Find where the given text appears and provide that cell's center as (X, Y) coordinate. 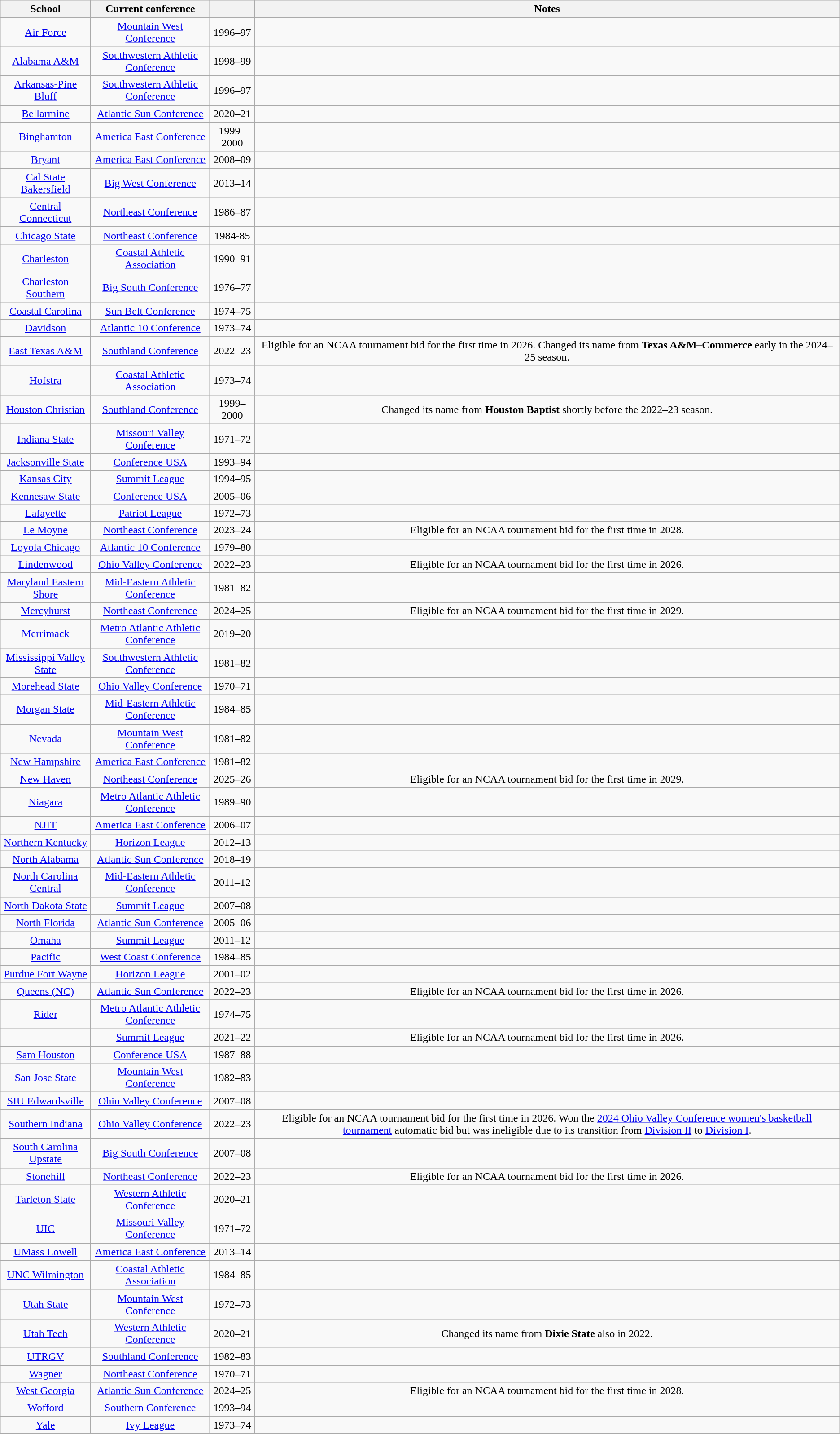
Changed its name from Dixie State also in 2022. (547, 1333)
Coastal Carolina (46, 311)
Tarleton State (46, 1200)
Queens (NC) (46, 991)
UMass Lowell (46, 1252)
Arkansas-Pine Bluff (46, 91)
Kansas City (46, 479)
2012–13 (232, 842)
Purdue Fort Wayne (46, 974)
Charleston Southern (46, 287)
Southern Conference (150, 1408)
Eligible for an NCAA tournament bid for the first time in 2026. Changed its name from Texas A&M–Commerce early in the 2024–25 season. (547, 351)
2006–07 (232, 825)
Omaha (46, 940)
UNC Wilmington (46, 1275)
Alabama A&M (46, 61)
Stonehill (46, 1176)
San Jose State (46, 1078)
North Alabama (46, 859)
Loyola Chicago (46, 547)
Rider (46, 1015)
New Hampshire (46, 762)
Cal State Bakersfield (46, 183)
Lindenwood (46, 564)
2001–02 (232, 974)
Maryland Eastern Shore (46, 587)
Morehead State (46, 686)
Lafayette (46, 513)
2021–22 (232, 1038)
North Carolina Central (46, 883)
1986–87 (232, 212)
Sam Houston (46, 1055)
Jacksonville State (46, 462)
2023–24 (232, 530)
Southern Indiana (46, 1124)
Wagner (46, 1373)
Current conference (150, 9)
East Texas A&M (46, 351)
1989–90 (232, 802)
Patriot League (150, 513)
Bellarmine (46, 114)
2018–19 (232, 859)
Morgan State (46, 709)
1984-85 (232, 235)
Houston Christian (46, 409)
Bryant (46, 160)
Niagara (46, 802)
NJIT (46, 825)
Hofstra (46, 381)
Central Connecticut (46, 212)
UTRGV (46, 1356)
Kennesaw State (46, 496)
1994–95 (232, 479)
2025–26 (232, 779)
Air Force (46, 32)
1987–88 (232, 1055)
1998–99 (232, 61)
Binghamton (46, 136)
2008–09 (232, 160)
1979–80 (232, 547)
UIC (46, 1228)
Utah Tech (46, 1333)
Pacific (46, 957)
West Coast Conference (150, 957)
North Florida (46, 923)
Merrimack (46, 634)
Mississippi Valley State (46, 663)
Big West Conference (150, 183)
Changed its name from Houston Baptist shortly before the 2022–23 season. (547, 409)
1990–91 (232, 259)
Le Moyne (46, 530)
School (46, 9)
Nevada (46, 739)
Northern Kentucky (46, 842)
2019–20 (232, 634)
Davidson (46, 328)
Yale (46, 1425)
Utah State (46, 1304)
Wofford (46, 1408)
1976–77 (232, 287)
Notes (547, 9)
Mercyhurst (46, 611)
South Carolina Upstate (46, 1153)
North Dakota State (46, 906)
West Georgia (46, 1391)
Ivy League (150, 1425)
Sun Belt Conference (150, 311)
SIU Edwardsville (46, 1101)
Charleston (46, 259)
Chicago State (46, 235)
New Haven (46, 779)
Indiana State (46, 439)
